Locate the cell with the specified text and output its (x, y) center coordinate. 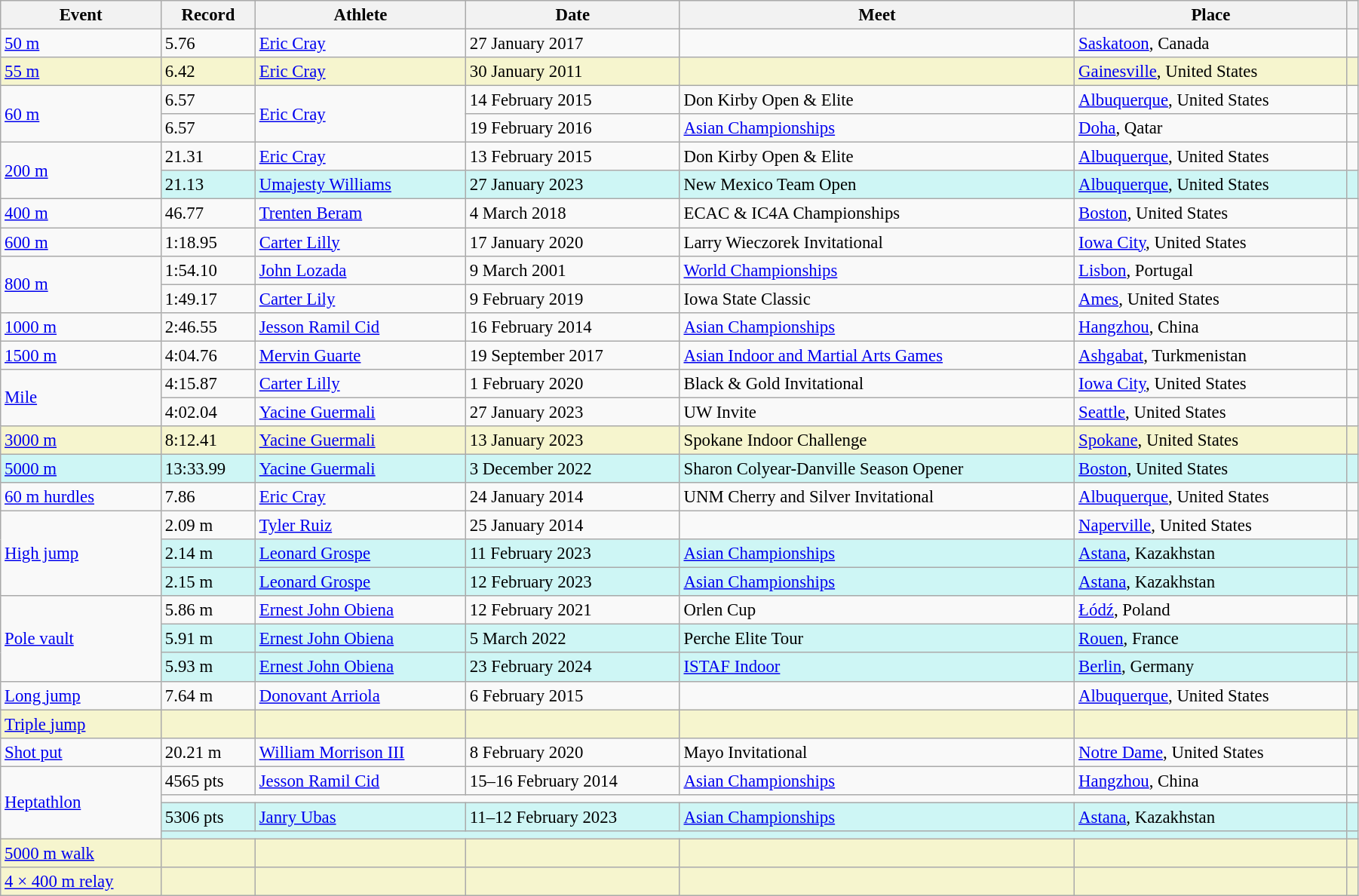
Athlete (360, 15)
6 February 2015 (572, 695)
Ashgabat, Turkmenistan (1211, 355)
Orlen Cup (877, 610)
2.15 m (208, 582)
24 January 2014 (572, 497)
Gainesville, United States (1211, 72)
Mile (81, 398)
20.21 m (208, 752)
4:02.04 (208, 412)
1 February 2020 (572, 384)
55 m (81, 72)
15–16 February 2014 (572, 781)
Berlin, Germany (1211, 667)
1:49.17 (208, 299)
Larry Wieczorek Invitational (877, 242)
ECAC & IC4A Championships (877, 213)
7.64 m (208, 695)
Event (81, 15)
4:15.87 (208, 384)
5.86 m (208, 610)
Iowa State Classic (877, 299)
1000 m (81, 327)
25 January 2014 (572, 526)
5 March 2022 (572, 639)
Tyler Ruiz (360, 526)
5.91 m (208, 639)
Notre Dame, United States (1211, 752)
Heptathlon (81, 802)
8 February 2020 (572, 752)
9 March 2001 (572, 270)
Meet (877, 15)
60 m hurdles (81, 497)
UW Invite (877, 412)
New Mexico Team Open (877, 185)
23 February 2024 (572, 667)
Spokane, United States (1211, 440)
11 February 2023 (572, 554)
14 February 2015 (572, 100)
4 March 2018 (572, 213)
Naperville, United States (1211, 526)
3000 m (81, 440)
800 m (81, 284)
Record (208, 15)
1500 m (81, 355)
16 February 2014 (572, 327)
William Morrison III (360, 752)
World Championships (877, 270)
Saskatoon, Canada (1211, 44)
Sharon Colyear-Danville Season Opener (877, 468)
Long jump (81, 695)
6.42 (208, 72)
4:04.76 (208, 355)
Ames, United States (1211, 299)
Rouen, France (1211, 639)
3 December 2022 (572, 468)
400 m (81, 213)
5.93 m (208, 667)
7.86 (208, 497)
12 February 2021 (572, 610)
Carter Lily (360, 299)
Mayo Invitational (877, 752)
13 January 2023 (572, 440)
Date (572, 15)
Janry Ubas (360, 817)
600 m (81, 242)
5000 m walk (81, 853)
60 m (81, 115)
19 February 2016 (572, 128)
17 January 2020 (572, 242)
Mervin Guarte (360, 355)
Place (1211, 15)
High jump (81, 554)
Triple jump (81, 724)
2.09 m (208, 526)
1:54.10 (208, 270)
13:33.99 (208, 468)
Doha, Qatar (1211, 128)
Perche Elite Tour (877, 639)
27 January 2017 (572, 44)
Pole vault (81, 638)
30 January 2011 (572, 72)
12 February 2023 (572, 582)
Lisbon, Portugal (1211, 270)
Łódź, Poland (1211, 610)
4 × 400 m relay (81, 882)
UNM Cherry and Silver Invitational (877, 497)
Umajesty Williams (360, 185)
2.14 m (208, 554)
4565 pts (208, 781)
50 m (81, 44)
ISTAF Indoor (877, 667)
19 September 2017 (572, 355)
5000 m (81, 468)
Trenten Beram (360, 213)
5.76 (208, 44)
21.13 (208, 185)
21.31 (208, 157)
Black & Gold Invitational (877, 384)
9 February 2019 (572, 299)
200 m (81, 170)
John Lozada (360, 270)
11–12 February 2023 (572, 817)
Spokane Indoor Challenge (877, 440)
46.77 (208, 213)
1:18.95 (208, 242)
Asian Indoor and Martial Arts Games (877, 355)
2:46.55 (208, 327)
8:12.41 (208, 440)
Seattle, United States (1211, 412)
5306 pts (208, 817)
Donovant Arriola (360, 695)
Shot put (81, 752)
13 February 2015 (572, 157)
